Identify which cell holds the provided text, then report its [x, y] central coordinate. 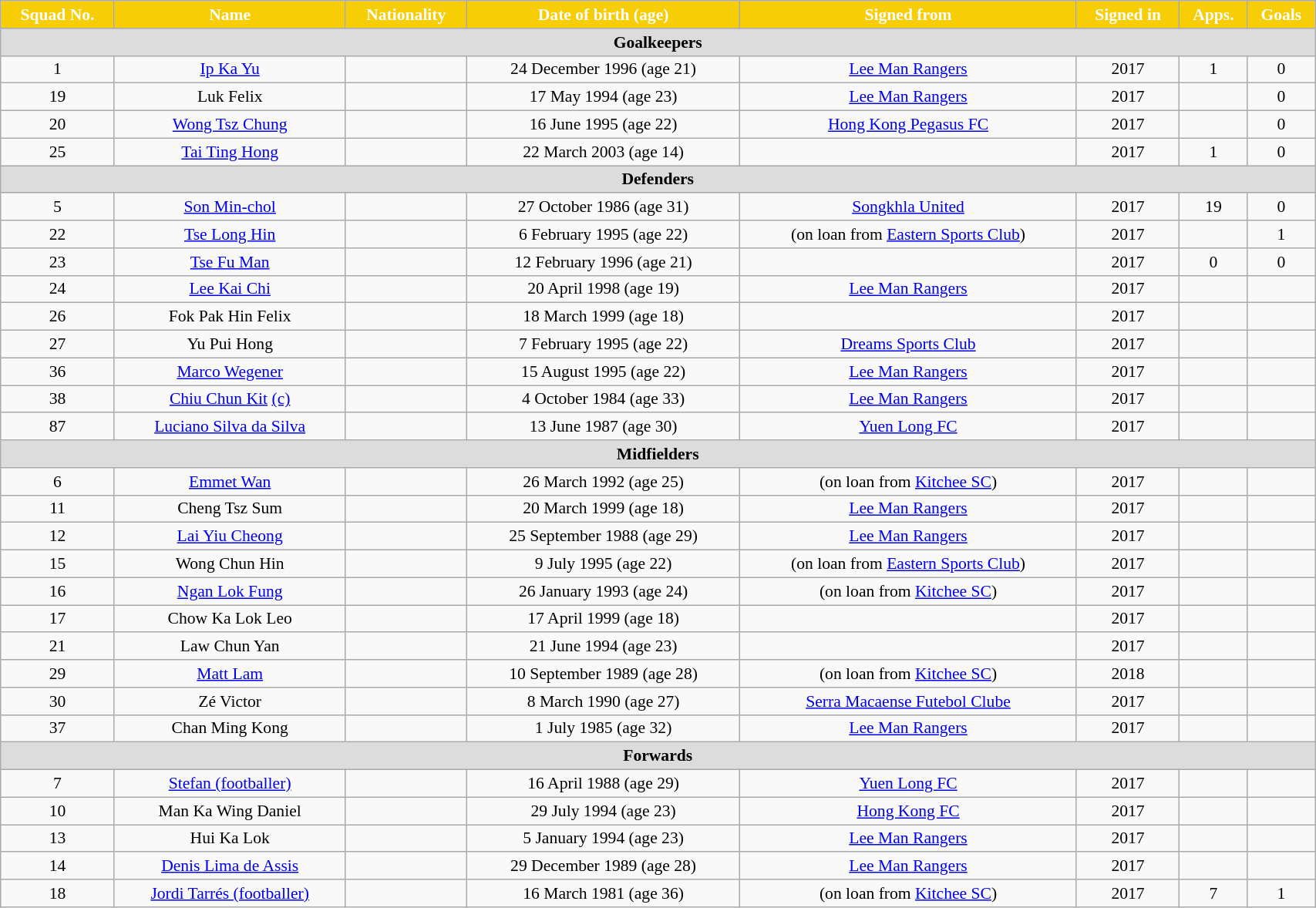
Lai Yiu Cheong [230, 536]
27 October 1986 (age 31) [604, 207]
13 [58, 839]
Name [230, 15]
36 [58, 372]
22 March 2003 (age 14) [604, 152]
Zé Victor [230, 701]
21 June 1994 (age 23) [604, 647]
Apps. [1213, 15]
16 March 1981 (age 36) [604, 893]
Date of birth (age) [604, 15]
Signed from [908, 15]
Yu Pui Hong [230, 345]
Denis Lima de Assis [230, 866]
16 April 1988 (age 29) [604, 784]
20 March 1999 (age 18) [604, 509]
30 [58, 701]
Wong Chun Hin [230, 564]
Chan Ming Kong [230, 728]
87 [58, 427]
Matt Lam [230, 674]
Songkhla United [908, 207]
Serra Macaense Futebol Clube [908, 701]
5 [58, 207]
Law Chun Yan [230, 647]
10 September 1989 (age 28) [604, 674]
5 January 1994 (age 23) [604, 839]
18 March 1999 (age 18) [604, 317]
20 [58, 125]
Defenders [658, 180]
11 [58, 509]
Goalkeepers [658, 42]
26 January 1993 (age 24) [604, 591]
15 August 1995 (age 22) [604, 372]
38 [58, 399]
20 April 1998 (age 19) [604, 289]
1 July 1985 (age 32) [604, 728]
Tse Fu Man [230, 262]
2018 [1127, 674]
Fok Pak Hin Felix [230, 317]
Tai Ting Hong [230, 152]
24 December 1996 (age 21) [604, 69]
18 [58, 893]
Nationality [406, 15]
7 February 1995 (age 22) [604, 345]
17 April 1999 (age 18) [604, 619]
13 June 1987 (age 30) [604, 427]
Squad No. [58, 15]
16 June 1995 (age 22) [604, 125]
24 [58, 289]
12 [58, 536]
29 July 1994 (age 23) [604, 811]
Chiu Chun Kit (c) [230, 399]
Wong Tsz Chung [230, 125]
14 [58, 866]
Stefan (footballer) [230, 784]
25 [58, 152]
17 May 1994 (age 23) [604, 97]
16 [58, 591]
17 [58, 619]
6 February 1995 (age 22) [604, 234]
Luciano Silva da Silva [230, 427]
Lee Kai Chi [230, 289]
15 [58, 564]
Dreams Sports Club [908, 345]
29 December 1989 (age 28) [604, 866]
26 [58, 317]
8 March 1990 (age 27) [604, 701]
Marco Wegener [230, 372]
22 [58, 234]
10 [58, 811]
Hui Ka Lok [230, 839]
Forwards [658, 756]
4 October 1984 (age 33) [604, 399]
Tse Long Hin [230, 234]
12 February 1996 (age 21) [604, 262]
27 [58, 345]
37 [58, 728]
Goals [1281, 15]
Luk Felix [230, 97]
Hong Kong FC [908, 811]
Jordi Tarrés (footballer) [230, 893]
Ip Ka Yu [230, 69]
Hong Kong Pegasus FC [908, 125]
Ngan Lok Fung [230, 591]
29 [58, 674]
9 July 1995 (age 22) [604, 564]
Cheng Tsz Sum [230, 509]
21 [58, 647]
Signed in [1127, 15]
Son Min-chol [230, 207]
Midfielders [658, 454]
Chow Ka Lok Leo [230, 619]
Man Ka Wing Daniel [230, 811]
26 March 1992 (age 25) [604, 482]
Emmet Wan [230, 482]
23 [58, 262]
6 [58, 482]
25 September 1988 (age 29) [604, 536]
